Output the (x, y) coordinate of the center of the cell containing the given text.  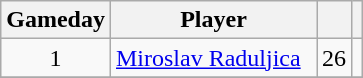
Gameday (56, 20)
26 (334, 58)
Player (213, 20)
1 (56, 58)
Miroslav Raduljica (213, 58)
